Find where the given text appears and provide that cell's center as (x, y) coordinate. 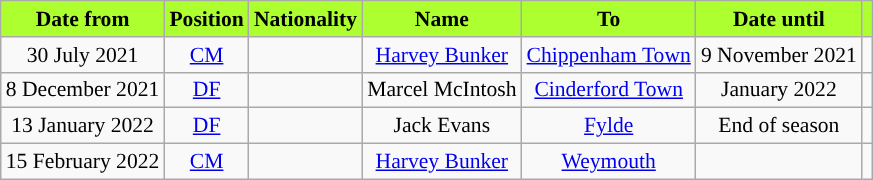
To (609, 19)
January 2022 (779, 90)
Date until (779, 19)
Date from (83, 19)
30 July 2021 (83, 55)
End of season (779, 126)
Fylde (609, 126)
15 February 2022 (83, 162)
13 January 2022 (83, 126)
Nationality (306, 19)
8 December 2021 (83, 90)
Marcel McIntosh (442, 90)
Chippenham Town (609, 55)
Position (206, 19)
9 November 2021 (779, 55)
Weymouth (609, 162)
Cinderford Town (609, 90)
Jack Evans (442, 126)
Name (442, 19)
